Capture the cell that displays the provided text and extract its (x, y) central coordinate. 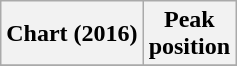
Chart (2016) (72, 34)
Peak position (189, 34)
